Pinpoint the cell where the given text exists, returning its (X, Y) midpoint coordinate. 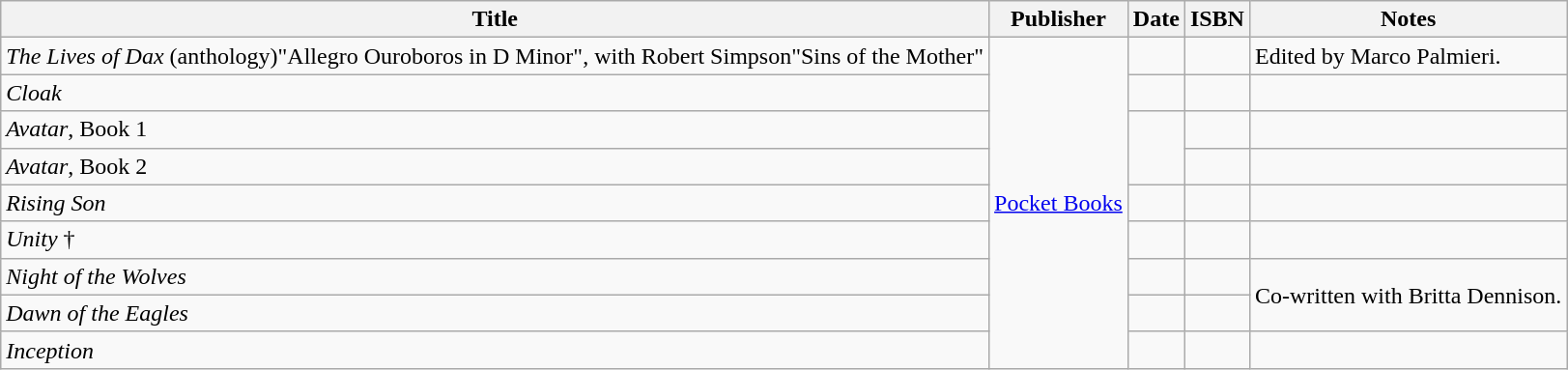
Night of the Wolves (495, 276)
Publisher (1059, 19)
Unity † (495, 240)
Inception (495, 350)
Rising Son (495, 203)
Dawn of the Eagles (495, 313)
The Lives of Dax (anthology)"Allegro Ouroboros in D Minor", with Robert Simpson"Sins of the Mother" (495, 56)
ISBN (1217, 19)
Cloak (495, 93)
Notes (1408, 19)
Co-written with Britta Dennison. (1408, 295)
Pocket Books (1059, 203)
Date (1155, 19)
Edited by Marco Palmieri. (1408, 56)
Avatar, Book 2 (495, 166)
Title (495, 19)
Avatar, Book 1 (495, 129)
